Determine the (X, Y) coordinate at the center of the cell enclosing the given text.  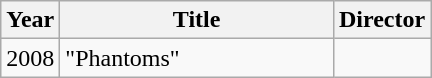
2008 (30, 58)
Year (30, 20)
"Phantoms" (197, 58)
Title (197, 20)
Director (382, 20)
